Find where the given text appears and provide that cell's center as (x, y) coordinate. 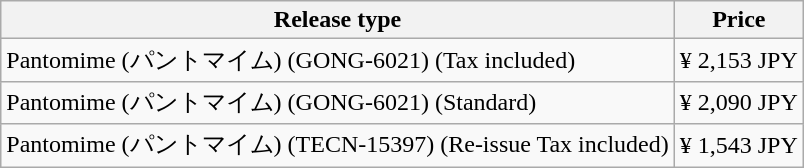
Price (738, 20)
¥ 1,543 JPY (738, 146)
Release type (338, 20)
¥ 2,090 JPY (738, 102)
Pantomime (パントマイム) (TECN-15397) (Re-issue Tax included) (338, 146)
¥ 2,153 JPY (738, 60)
Pantomime (パントマイム) (GONG-6021) (Standard) (338, 102)
Pantomime (パントマイム) (GONG-6021) (Tax included) (338, 60)
